Pinpoint the cell where the given text exists, returning its [X, Y] midpoint coordinate. 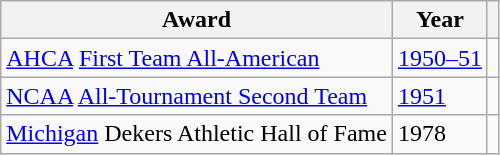
1951 [440, 96]
AHCA First Team All-American [197, 58]
Michigan Dekers Athletic Hall of Fame [197, 134]
Award [197, 20]
Year [440, 20]
NCAA All-Tournament Second Team [197, 96]
1978 [440, 134]
1950–51 [440, 58]
